From the cell containing the given text, extract its center point as (x, y) coordinate. 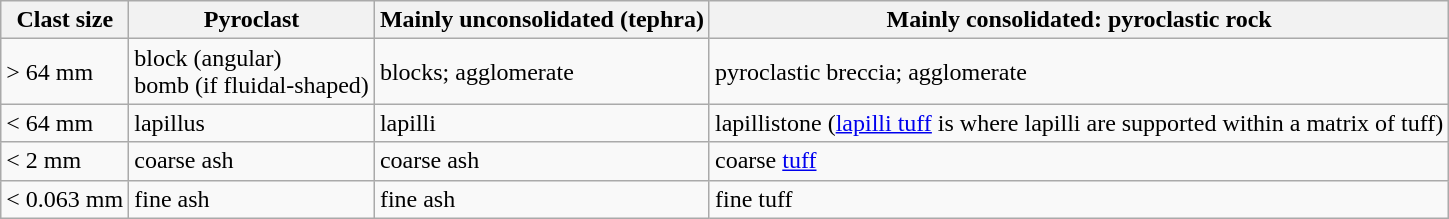
fine tuff (1078, 199)
blocks; agglomerate (542, 72)
< 0.063 mm (65, 199)
Pyroclast (252, 20)
Mainly consolidated: pyroclastic rock (1078, 20)
lapillus (252, 123)
block (angular)bomb (if fluidal-shaped) (252, 72)
< 64 mm (65, 123)
Clast size (65, 20)
lapilli (542, 123)
< 2 mm (65, 161)
Mainly unconsolidated (tephra) (542, 20)
> 64 mm (65, 72)
coarse tuff (1078, 161)
lapillistone (lapilli tuff is where lapilli are supported within a matrix of tuff) (1078, 123)
pyroclastic breccia; agglomerate (1078, 72)
